Capture the cell that displays the provided text and extract its [X, Y] central coordinate. 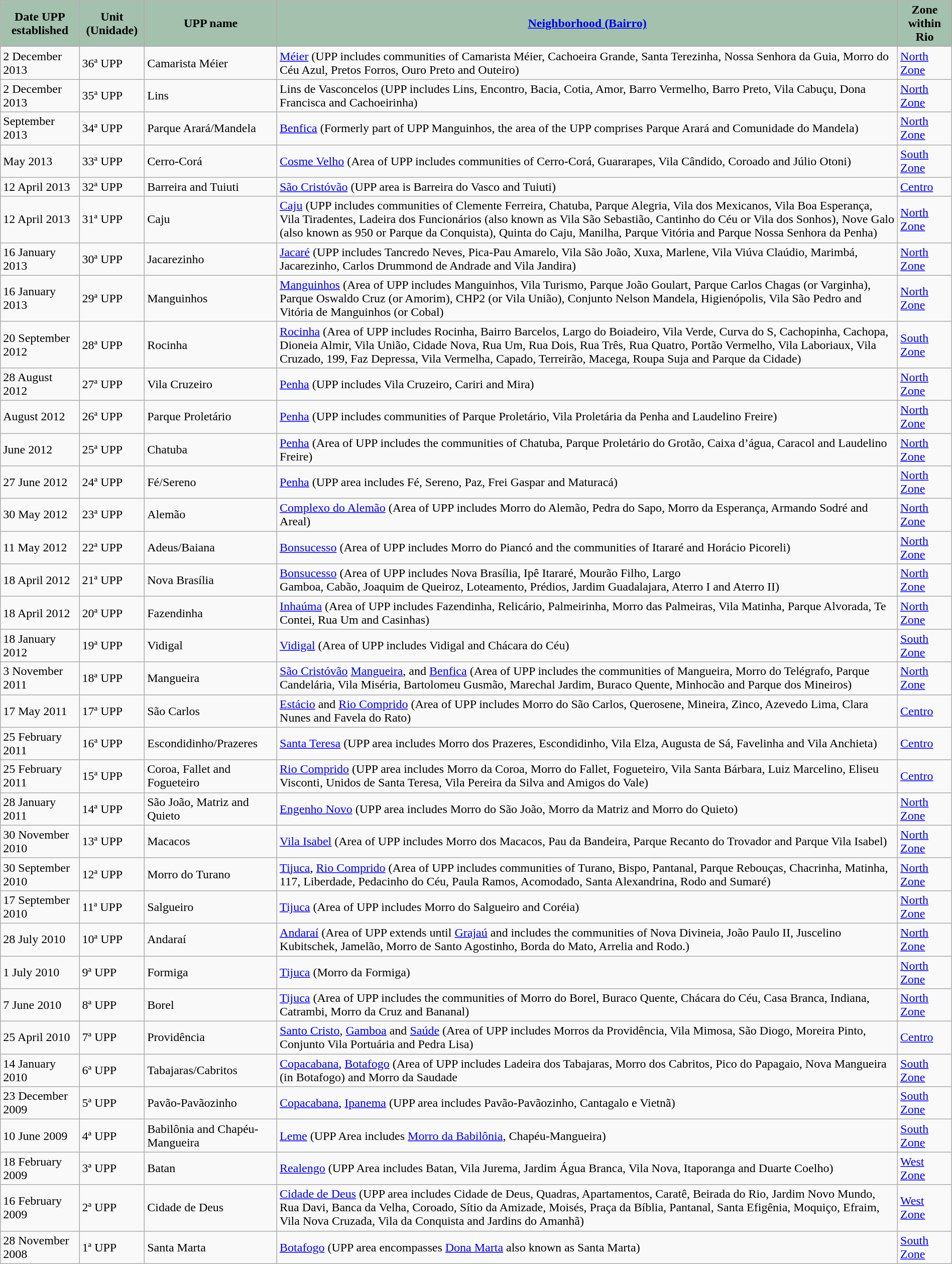
11ª UPP [112, 907]
23 December 2009 [40, 1103]
Vidigal [211, 646]
31ª UPP [112, 219]
Jacarezinho [211, 259]
34ª UPP [112, 129]
Penha (Area of UPP includes the communities of Chatuba, Parque Proletário do Grotão, Caixa d’água, Caracol and Laudelino Freire) [587, 449]
São João, Matriz and Quieto [211, 809]
Rocinha [211, 344]
Fazendinha [211, 613]
24ª UPP [112, 482]
1 July 2010 [40, 972]
Alemão [211, 515]
Barreira and Tuiuti [211, 187]
18 February 2009 [40, 1168]
28 August 2012 [40, 384]
36ª UPP [112, 63]
29ª UPP [112, 298]
Penha (UPP includes communities of Parque Proletário, Vila Proletária da Penha and Laudelino Freire) [587, 417]
3 November 2011 [40, 678]
8ª UPP [112, 1005]
7 June 2010 [40, 1005]
June 2012 [40, 449]
27 June 2012 [40, 482]
Copacabana, Ipanema (UPP area includes Pavão-Pavãozinho, Cantagalo e Vietnã) [587, 1103]
Benfica (Formerly part of UPP Manguinhos, the area of the UPP comprises Parque Arará and Comunidade do Mandela) [587, 129]
30 May 2012 [40, 515]
Nova Brasília [211, 581]
19ª UPP [112, 646]
August 2012 [40, 417]
23ª UPP [112, 515]
Cidade de Deus [211, 1208]
6ª UPP [112, 1071]
14ª UPP [112, 809]
Babilônia and Chapéu-Mangueira [211, 1136]
16ª UPP [112, 743]
Coroa, Fallet and Fogueteiro [211, 776]
Vila Isabel (Area of UPP includes Morro dos Macacos, Pau da Bandeira, Parque Recanto do Trovador and Parque Vila Isabel) [587, 842]
28ª UPP [112, 344]
3ª UPP [112, 1168]
Santa Teresa (UPP area includes Morro dos Prazeres, Escondidinho, Vila Elza, Augusta de Sá, Favelinha and Vila Anchieta) [587, 743]
Vila Cruzeiro [211, 384]
Lins de Vasconcelos (UPP includes Lins, Encontro, Bacia, Cotia, Amor, Barro Vermelho, Barro Preto, Vila Cabuçu, Dona Francisca and Cachoeirinha) [587, 95]
17ª UPP [112, 711]
25ª UPP [112, 449]
20 September 2012 [40, 344]
São Carlos [211, 711]
14 January 2010 [40, 1071]
May 2013 [40, 161]
26ª UPP [112, 417]
11 May 2012 [40, 547]
Escondidinho/Prazeres [211, 743]
17 May 2011 [40, 711]
Realengo (UPP Area includes Batan, Vila Jurema, Jardim Água Branca, Vila Nova, Itaporanga and Duarte Coelho) [587, 1168]
Mangueira [211, 678]
Camarista Méier [211, 63]
September 2013 [40, 129]
Cerro-Corá [211, 161]
25 April 2010 [40, 1038]
Manguinhos [211, 298]
Macacos [211, 842]
São Cristóvão (UPP area is Barreira do Vasco and Tuiuti) [587, 187]
Morro do Turano [211, 874]
Estácio and Rio Comprido (Area of UPP includes Morro do São Carlos, Querosene, Mineira, Zinco, Azevedo Lima, Clara Nunes and Favela do Rato) [587, 711]
Zone within Rio [925, 24]
Vidigal (Area of UPP includes Vidigal and Chácara do Céu) [587, 646]
18 January 2012 [40, 646]
33ª UPP [112, 161]
28 November 2008 [40, 1247]
Unit (Unidade) [112, 24]
10 June 2009 [40, 1136]
Parque Proletário [211, 417]
1ª UPP [112, 1247]
Penha (UPP includes Vila Cruzeiro, Cariri and Mira) [587, 384]
Lins [211, 95]
15ª UPP [112, 776]
Fé/Sereno [211, 482]
Bonsucesso (Area of UPP includes Morro do Piancó and the communities of Itararé and Horácio Picoreli) [587, 547]
30 November 2010 [40, 842]
Botafogo (UPP area encompasses Dona Marta also known as Santa Marta) [587, 1247]
27ª UPP [112, 384]
Leme (UPP Area includes Morro da Babilônia, Chapéu-Mangueira) [587, 1136]
Engenho Novo (UPP area includes Morro do São João, Morro da Matriz and Morro do Quieto) [587, 809]
Tijuca (Area of UPP includes Morro do Salgueiro and Coréia) [587, 907]
20ª UPP [112, 613]
Date UPP established [40, 24]
5ª UPP [112, 1103]
13ª UPP [112, 842]
Santa Marta [211, 1247]
9ª UPP [112, 972]
Andaraí [211, 939]
4ª UPP [112, 1136]
22ª UPP [112, 547]
Cosme Velho (Area of UPP includes communities of Cerro-Corá, Guararapes, Vila Cândido, Coroado and Júlio Otoni) [587, 161]
Batan [211, 1168]
28 January 2011 [40, 809]
Complexo do Alemão (Area of UPP includes Morro do Alemão, Pedra do Sapo, Morro da Esperança, Armando Sodré and Areal) [587, 515]
18ª UPP [112, 678]
Tabajaras/Cabritos [211, 1071]
Inhaúma (Area of UPP includes Fazendinha, Relicário, Palmeirinha, Morro das Palmeiras, Vila Matinha, Parque Alvorada, Te Contei, Rua Um and Casinhas) [587, 613]
30ª UPP [112, 259]
Parque Arará/Mandela [211, 129]
Adeus/Baiana [211, 547]
30 September 2010 [40, 874]
Formiga [211, 972]
7ª UPP [112, 1038]
Pavão-Pavãozinho [211, 1103]
Salgueiro [211, 907]
Neighborhood (Bairro) [587, 24]
Tijuca (Morro da Formiga) [587, 972]
35ª UPP [112, 95]
28 July 2010 [40, 939]
UPP name [211, 24]
12ª UPP [112, 874]
Caju [211, 219]
17 September 2010 [40, 907]
16 February 2009 [40, 1208]
32ª UPP [112, 187]
Providência [211, 1038]
Penha (UPP area includes Fé, Sereno, Paz, Frei Gaspar and Maturacá) [587, 482]
10ª UPP [112, 939]
Borel [211, 1005]
21ª UPP [112, 581]
2ª UPP [112, 1208]
Chatuba [211, 449]
